Detect which cell encompasses the target text, then output its [X, Y] center coordinate. 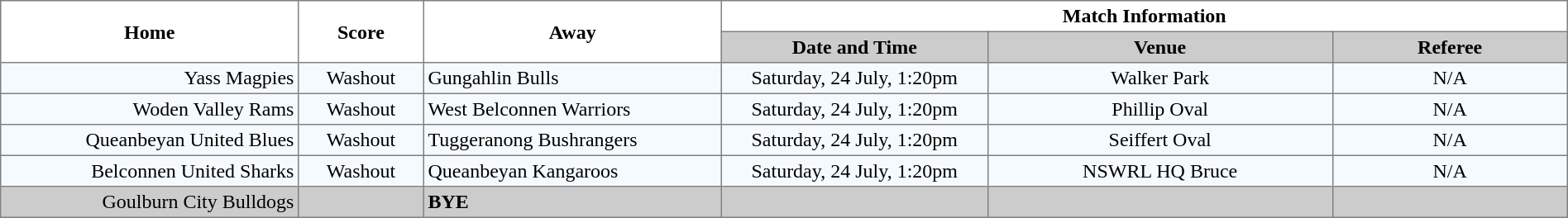
Home [150, 31]
BYE [572, 202]
Queanbeyan United Blues [150, 140]
Gungahlin Bulls [572, 78]
Phillip Oval [1159, 109]
Tuggeranong Bushrangers [572, 140]
NSWRL HQ Bruce [1159, 171]
Referee [1450, 47]
Yass Magpies [150, 78]
West Belconnen Warriors [572, 109]
Belconnen United Sharks [150, 171]
Score [361, 31]
Woden Valley Rams [150, 109]
Date and Time [854, 47]
Match Information [1145, 17]
Venue [1159, 47]
Away [572, 31]
Goulburn City Bulldogs [150, 202]
Walker Park [1159, 78]
Seiffert Oval [1159, 140]
Queanbeyan Kangaroos [572, 171]
